Extract the [x, y] coordinate from the center of the cell holding the provided text.  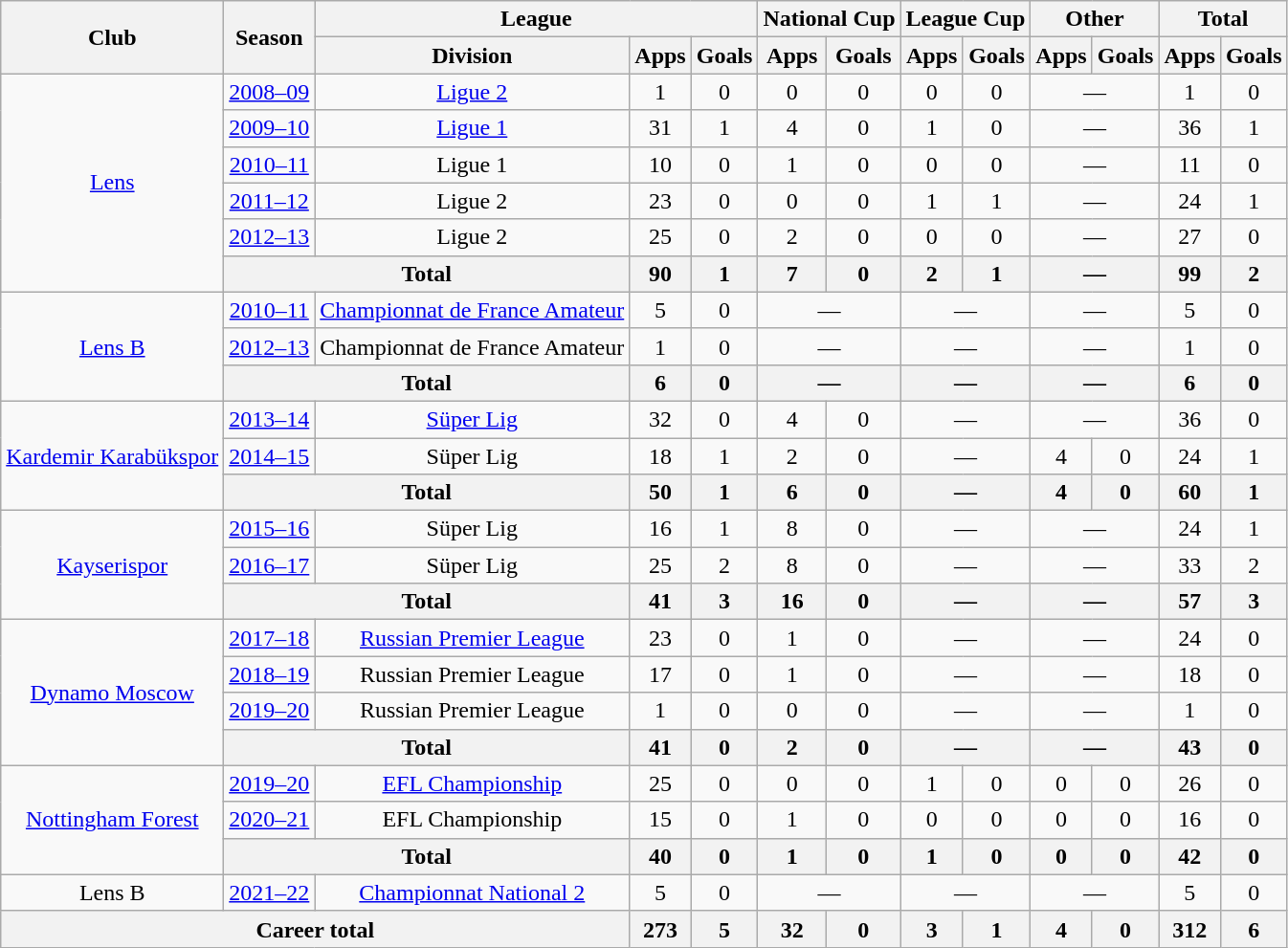
Career total [316, 929]
7 [792, 274]
33 [1189, 565]
57 [1189, 602]
Nottingham Forest [113, 820]
10 [660, 165]
2018–19 [270, 674]
League [536, 19]
Kayserispor [113, 565]
31 [660, 128]
Kardemir Karabükspor [113, 455]
2016–17 [270, 565]
Season [270, 37]
273 [660, 929]
26 [1189, 783]
Dynamo Moscow [113, 693]
312 [1189, 929]
Division [473, 55]
99 [1189, 274]
2009–10 [270, 128]
27 [1189, 237]
2008–09 [270, 92]
11 [1189, 165]
Lens [113, 183]
15 [660, 820]
2017–18 [270, 638]
43 [1189, 747]
60 [1189, 493]
Championnat National 2 [473, 893]
2021–22 [270, 893]
17 [660, 674]
2011–12 [270, 201]
Club [113, 37]
2013–14 [270, 419]
2020–21 [270, 820]
2014–15 [270, 456]
Other [1095, 19]
40 [660, 856]
42 [1189, 856]
90 [660, 274]
National Cup [829, 19]
50 [660, 493]
League Cup [966, 19]
2015–16 [270, 529]
